Output the (x, y) coordinate of the center of the cell containing the given text.  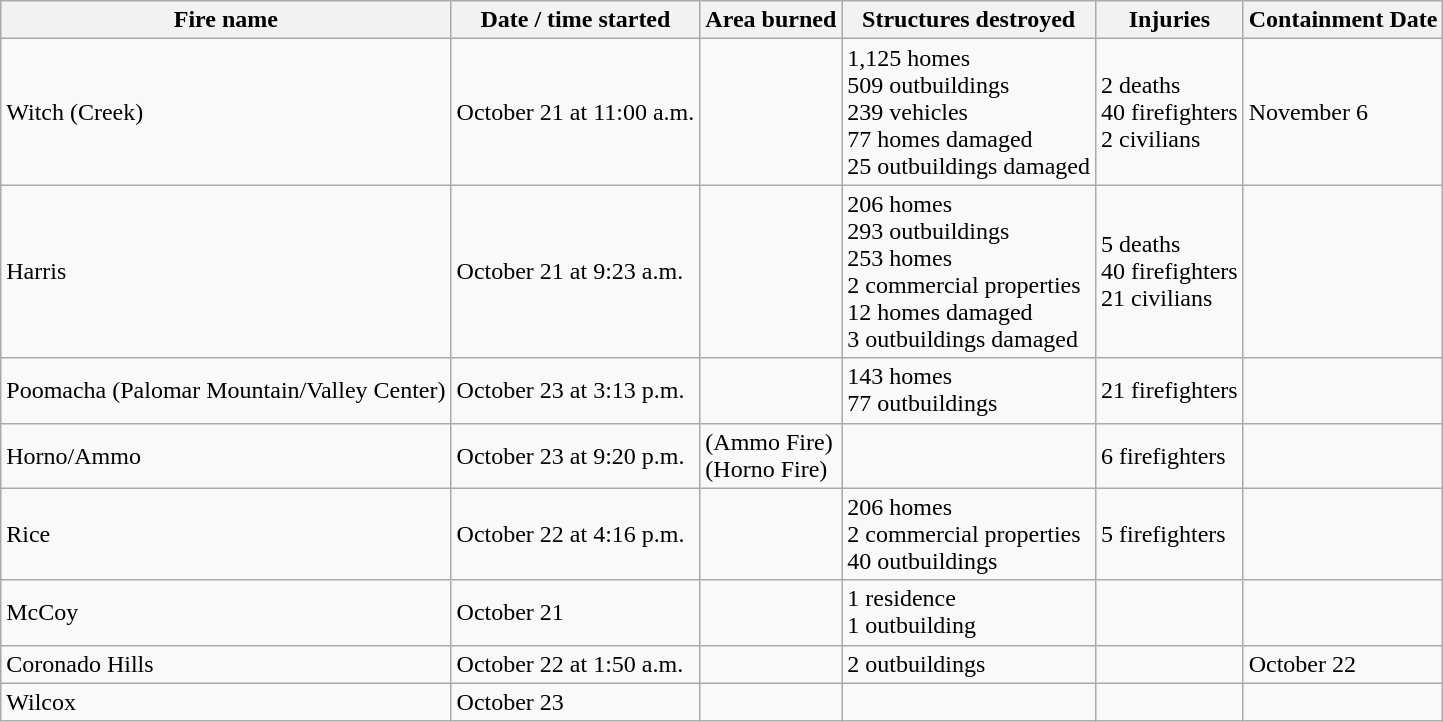
October 21 at 11:00 a.m. (576, 112)
Wilcox (226, 702)
206 homes2 commercial properties40 outbuildings (969, 534)
143 homes77 outbuildings (969, 390)
October 22 at 1:50 a.m. (576, 664)
Injuries (1169, 20)
5 deaths40 firefighters21 civilians (1169, 272)
1 residence1 outbuilding (969, 612)
Rice (226, 534)
Fire name (226, 20)
Area burned (771, 20)
Horno/Ammo (226, 456)
October 22 at 4:16 p.m. (576, 534)
Date / time started (576, 20)
2 outbuildings (969, 664)
October 21 (576, 612)
November 6 (1343, 112)
October 23 at 9:20 p.m. (576, 456)
Witch (Creek) (226, 112)
Harris (226, 272)
Poomacha (Palomar Mountain/Valley Center) (226, 390)
October 23 at 3:13 p.m. (576, 390)
October 21 at 9:23 a.m. (576, 272)
Coronado Hills (226, 664)
Containment Date (1343, 20)
October 22 (1343, 664)
October 23 (576, 702)
Structures destroyed (969, 20)
21 firefighters (1169, 390)
5 firefighters (1169, 534)
(Ammo Fire) (Horno Fire) (771, 456)
6 firefighters (1169, 456)
1,125 homes509 outbuildings239 vehicles77 homes damaged25 outbuildings damaged (969, 112)
206 homes293 outbuildings253 homes2 commercial properties12 homes damaged3 outbuildings damaged (969, 272)
2 deaths40 firefighters2 civilians (1169, 112)
McCoy (226, 612)
